Determine the (X, Y) coordinate at the center of the cell enclosing the given text.  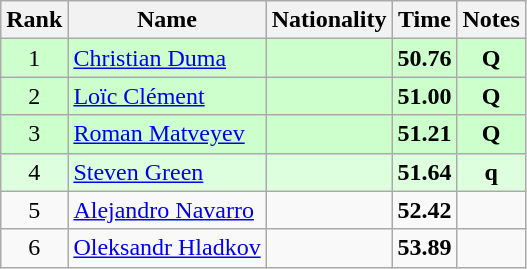
q (491, 172)
Notes (491, 20)
Name (167, 20)
51.64 (424, 172)
51.21 (424, 134)
Christian Duma (167, 58)
Loïc Clément (167, 96)
4 (34, 172)
52.42 (424, 210)
1 (34, 58)
53.89 (424, 248)
Nationality (329, 20)
3 (34, 134)
Alejandro Navarro (167, 210)
Roman Matveyev (167, 134)
Oleksandr Hladkov (167, 248)
Steven Green (167, 172)
50.76 (424, 58)
Rank (34, 20)
Time (424, 20)
5 (34, 210)
6 (34, 248)
51.00 (424, 96)
2 (34, 96)
